Identify which cell holds the provided text, then report its (x, y) central coordinate. 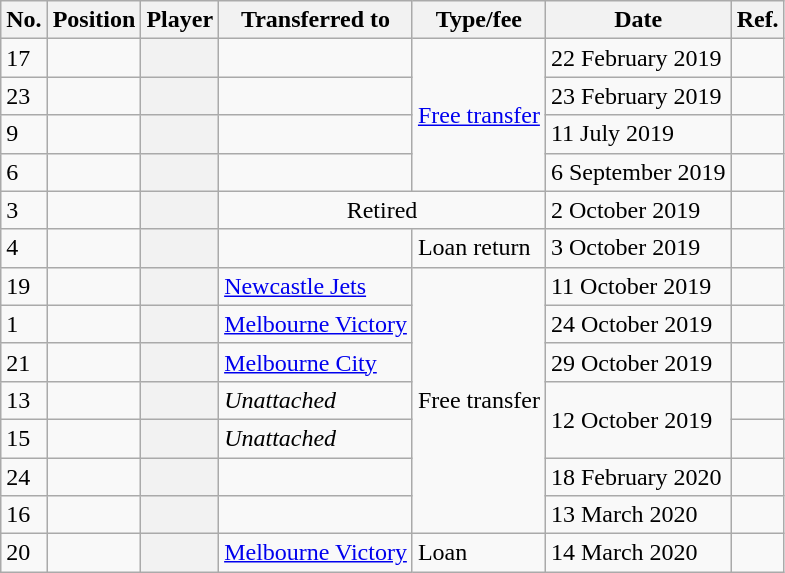
23 (24, 96)
Type/fee (478, 20)
23 February 2019 (638, 96)
19 (24, 286)
6 (24, 172)
Date (638, 20)
Player (180, 20)
Loan return (478, 248)
16 (24, 515)
Melbourne City (316, 362)
11 July 2019 (638, 134)
No. (24, 20)
13 (24, 400)
9 (24, 134)
Newcastle Jets (316, 286)
18 February 2020 (638, 477)
3 (24, 210)
11 October 2019 (638, 286)
Retired (382, 210)
4 (24, 248)
Loan (478, 553)
Ref. (758, 20)
14 March 2020 (638, 553)
29 October 2019 (638, 362)
Transferred to (316, 20)
1 (24, 324)
3 October 2019 (638, 248)
15 (24, 438)
2 October 2019 (638, 210)
24 (24, 477)
Position (94, 20)
13 March 2020 (638, 515)
21 (24, 362)
20 (24, 553)
22 February 2019 (638, 58)
12 October 2019 (638, 419)
17 (24, 58)
6 September 2019 (638, 172)
24 October 2019 (638, 324)
